Capture the cell that displays the provided text and extract its (x, y) central coordinate. 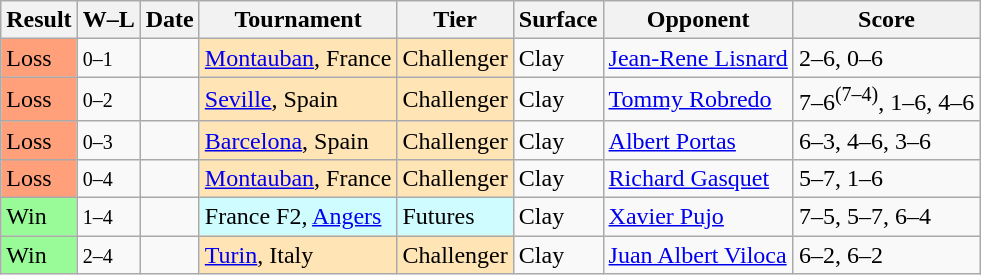
Tommy Robredo (698, 100)
Turin, Italy (298, 255)
Richard Gasquet (698, 178)
France F2, Angers (298, 217)
Tier (455, 20)
Jean-Rene Lisnard (698, 58)
7–5, 5–7, 6–4 (886, 217)
0–4 (108, 178)
Futures (455, 217)
0–2 (108, 100)
W–L (108, 20)
Surface (558, 20)
7–6(7–4), 1–6, 4–6 (886, 100)
5–7, 1–6 (886, 178)
Opponent (698, 20)
0–3 (108, 140)
Result (39, 20)
Tournament (298, 20)
2–4 (108, 255)
Xavier Pujo (698, 217)
6–3, 4–6, 3–6 (886, 140)
Albert Portas (698, 140)
Date (170, 20)
Barcelona, Spain (298, 140)
Score (886, 20)
6–2, 6–2 (886, 255)
1–4 (108, 217)
Seville, Spain (298, 100)
0–1 (108, 58)
2–6, 0–6 (886, 58)
Juan Albert Viloca (698, 255)
